Output the (X, Y) coordinate of the center of the cell containing the given text.  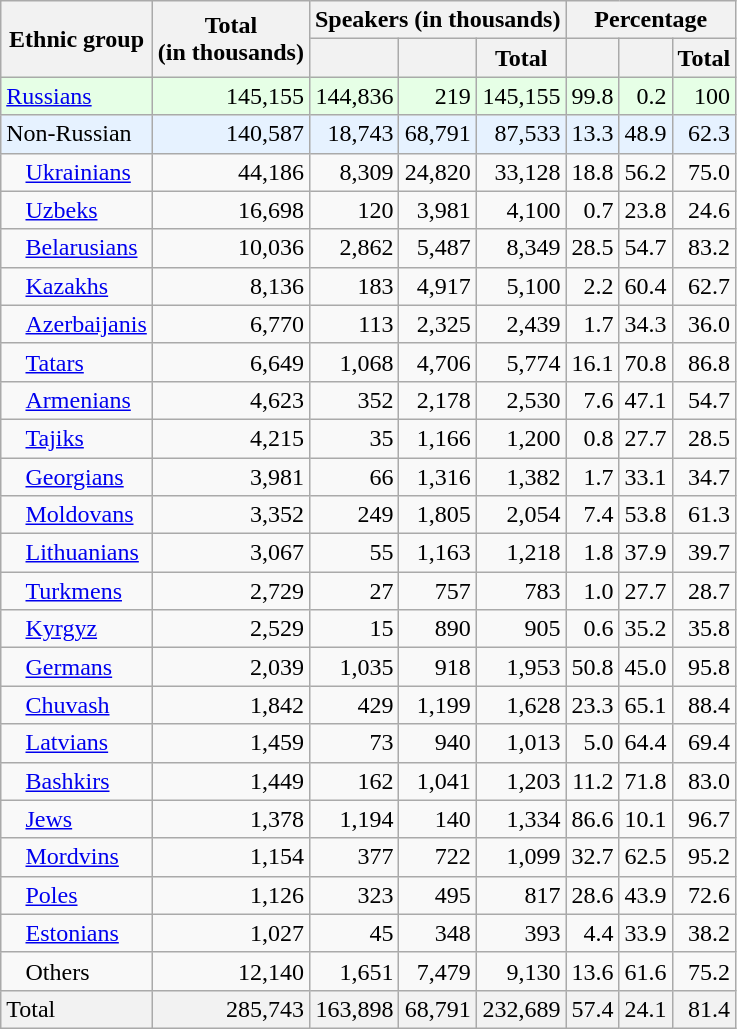
1,651 (354, 971)
34.3 (646, 324)
2,325 (438, 324)
2.2 (592, 286)
7,479 (438, 971)
44,186 (230, 172)
83.0 (704, 781)
249 (354, 515)
393 (521, 933)
56.2 (646, 172)
16.1 (592, 362)
43.9 (646, 895)
60.4 (646, 286)
18.8 (592, 172)
1,203 (521, 781)
918 (438, 667)
48.9 (646, 134)
28.7 (704, 591)
5,774 (521, 362)
323 (354, 895)
5,100 (521, 286)
Estonians (77, 933)
Georgians (77, 477)
163,898 (354, 1009)
Percentage (651, 20)
95.8 (704, 667)
783 (521, 591)
62.7 (704, 286)
219 (438, 96)
113 (354, 324)
2,729 (230, 591)
75.2 (704, 971)
53.8 (646, 515)
1,027 (230, 933)
27 (354, 591)
16,698 (230, 210)
37.9 (646, 553)
140,587 (230, 134)
377 (354, 857)
35.2 (646, 629)
66 (354, 477)
13.6 (592, 971)
817 (521, 895)
24,820 (438, 172)
1,378 (230, 819)
7.4 (592, 515)
1,382 (521, 477)
722 (438, 857)
1,154 (230, 857)
18,743 (354, 134)
81.4 (704, 1009)
Russians (77, 96)
1.8 (592, 553)
Ethnic group (77, 39)
35.8 (704, 629)
1,842 (230, 705)
4,917 (438, 286)
0.8 (592, 438)
Poles (77, 895)
38.2 (704, 933)
86.8 (704, 362)
495 (438, 895)
Speakers (in thousands) (437, 20)
69.4 (704, 743)
57.4 (592, 1009)
352 (354, 400)
Turkmens (77, 591)
10.1 (646, 819)
Bashkirs (77, 781)
1,218 (521, 553)
2,178 (438, 400)
10,036 (230, 248)
Tatars (77, 362)
4,215 (230, 438)
8,349 (521, 248)
162 (354, 781)
12,140 (230, 971)
1,628 (521, 705)
1,041 (438, 781)
1,459 (230, 743)
144,836 (354, 96)
55 (354, 553)
Latvians (77, 743)
285,743 (230, 1009)
6,770 (230, 324)
1,068 (354, 362)
348 (438, 933)
Belarusians (77, 248)
61.3 (704, 515)
99.8 (592, 96)
72.6 (704, 895)
1,013 (521, 743)
905 (521, 629)
Chuvash (77, 705)
4,623 (230, 400)
2,862 (354, 248)
33.9 (646, 933)
890 (438, 629)
65.1 (646, 705)
83.2 (704, 248)
1,035 (354, 667)
62.5 (646, 857)
1,334 (521, 819)
1,449 (230, 781)
Ukrainians (77, 172)
5,487 (438, 248)
88.4 (704, 705)
28.6 (592, 895)
96.7 (704, 819)
86.6 (592, 819)
62.3 (704, 134)
39.7 (704, 553)
Kyrgyz (77, 629)
64.4 (646, 743)
23.8 (646, 210)
1,953 (521, 667)
0.7 (592, 210)
45 (354, 933)
36.0 (704, 324)
232,689 (521, 1009)
2,530 (521, 400)
1,805 (438, 515)
47.1 (646, 400)
757 (438, 591)
33.1 (646, 477)
7.6 (592, 400)
3,067 (230, 553)
61.6 (646, 971)
4.4 (592, 933)
Tajiks (77, 438)
Azerbaijanis (77, 324)
1,099 (521, 857)
0.2 (646, 96)
429 (354, 705)
50.8 (592, 667)
120 (354, 210)
1,200 (521, 438)
Lithuanians (77, 553)
Kazakhs (77, 286)
95.2 (704, 857)
0.6 (592, 629)
71.8 (646, 781)
11.2 (592, 781)
23.3 (592, 705)
1,199 (438, 705)
3,352 (230, 515)
1.0 (592, 591)
1,316 (438, 477)
940 (438, 743)
24.1 (646, 1009)
4,100 (521, 210)
6,649 (230, 362)
45.0 (646, 667)
2,039 (230, 667)
1,166 (438, 438)
Jews (77, 819)
87,533 (521, 134)
13.3 (592, 134)
100 (704, 96)
Moldovans (77, 515)
183 (354, 286)
Others (77, 971)
24.6 (704, 210)
35 (354, 438)
73 (354, 743)
8,136 (230, 286)
70.8 (646, 362)
Total (in thousands) (230, 39)
Uzbeks (77, 210)
33,128 (521, 172)
1,194 (354, 819)
140 (438, 819)
9,130 (521, 971)
1,126 (230, 895)
5.0 (592, 743)
2,529 (230, 629)
Non-Russian (77, 134)
2,054 (521, 515)
34.7 (704, 477)
1,163 (438, 553)
Germans (77, 667)
15 (354, 629)
Armenians (77, 400)
2,439 (521, 324)
8,309 (354, 172)
75.0 (704, 172)
4,706 (438, 362)
32.7 (592, 857)
Mordvins (77, 857)
